Identify which cell holds the provided text, then report its [X, Y] central coordinate. 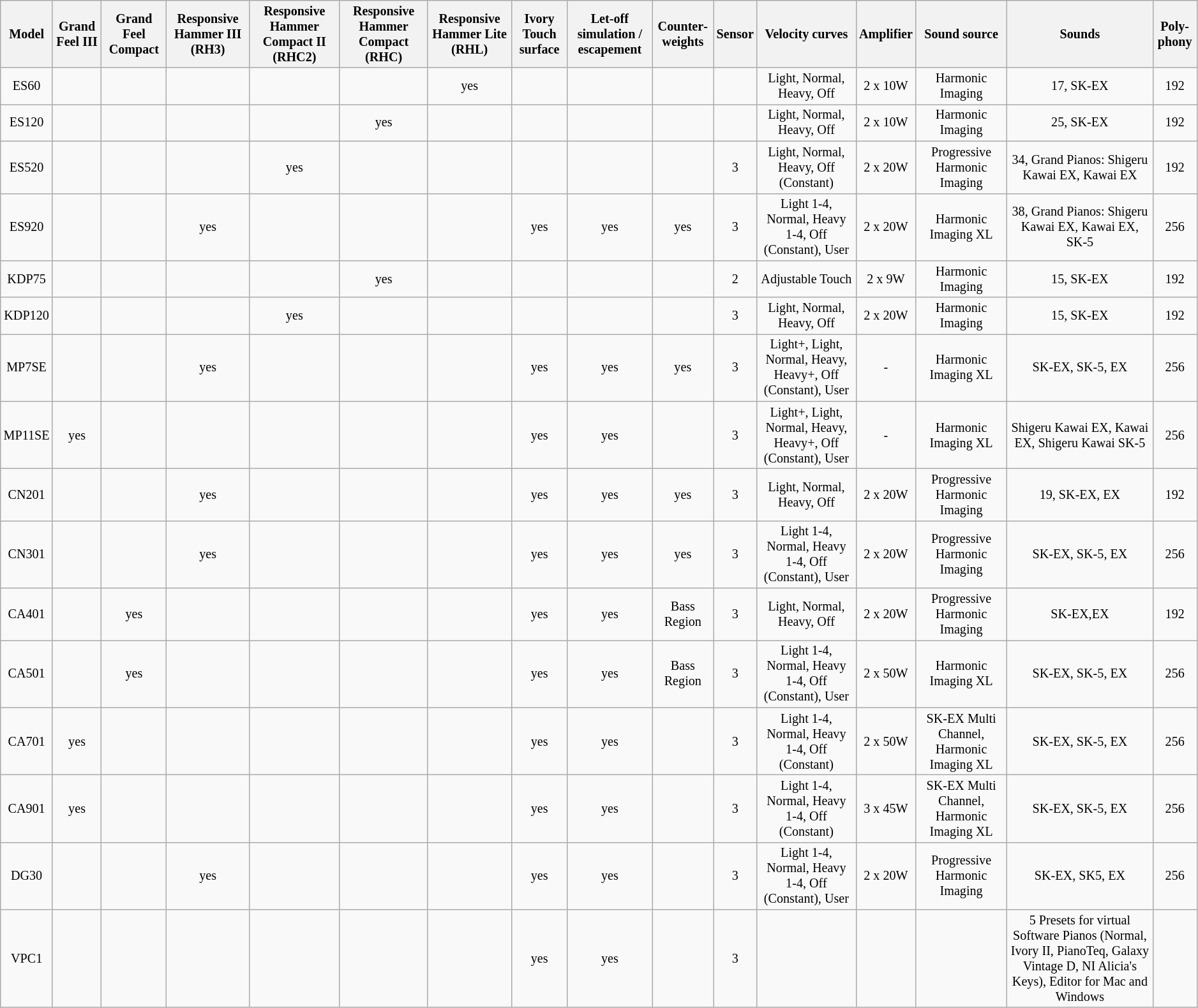
38, Grand Pianos: Shigeru Kawai EX, Kawai EX, SK-5 [1080, 227]
Light, Normal, Heavy, Off (Constant) [807, 168]
CA701 [27, 742]
MP7SE [27, 368]
MP11SE [27, 436]
CA901 [27, 809]
Amplifier [886, 34]
ES60 [27, 87]
Grand Feel III [77, 34]
CA401 [27, 614]
ES120 [27, 123]
Sensor [735, 34]
2 [735, 279]
CN201 [27, 495]
Ivory Touch surface [539, 34]
34, Grand Pianos: Shigeru Kawai EX, Kawai EX [1080, 168]
ES920 [27, 227]
17, SK-EX [1080, 87]
19, SK-EX, EX [1080, 495]
Let-off simulation / escapement [610, 34]
Adjustable Touch [807, 279]
KDP75 [27, 279]
CA501 [27, 674]
Responsive Hammer Compact (RHC) [384, 34]
Responsive Hammer Compact II (RHC2) [294, 34]
3 x 45W [886, 809]
Responsive Hammer Lite (RHL) [470, 34]
KDP120 [27, 316]
Shigeru Kawai EX, Kawai EX, Shigeru Kawai SK-5 [1080, 436]
Grand Feel Compact [134, 34]
VPC1 [27, 959]
Counter­weights [683, 34]
Responsive Hammer III (RH3) [208, 34]
25, SK-EX [1080, 123]
ES520 [27, 168]
SK-EX, SK5, EX [1080, 877]
CN301 [27, 555]
2 x 9W [886, 279]
DG30 [27, 877]
Velocity curves [807, 34]
Sound source [961, 34]
Model [27, 34]
SK-EX,EX [1080, 614]
5 Presets for virtual Software Pianos (Normal, Ivory II, PianoTeq, Galaxy Vintage D, NI Alicia's Keys), Editor for Mac and Windows [1080, 959]
Poly­phony [1174, 34]
Sounds [1080, 34]
